Extract the (x, y) coordinate from the center of the cell holding the provided text.  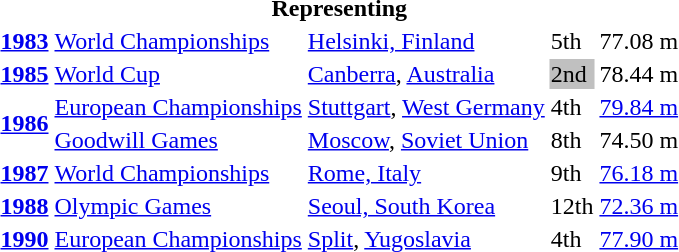
12th (572, 206)
Seoul, South Korea (426, 206)
9th (572, 173)
Goodwill Games (178, 140)
2nd (572, 74)
4th (572, 107)
Canberra, Australia (426, 74)
Moscow, Soviet Union (426, 140)
Stuttgart, West Germany (426, 107)
Rome, Italy (426, 173)
8th (572, 140)
Olympic Games (178, 206)
European Championships (178, 107)
Helsinki, Finland (426, 41)
World Cup (178, 74)
5th (572, 41)
